Find where the given text appears and provide that cell's center as [X, Y] coordinate. 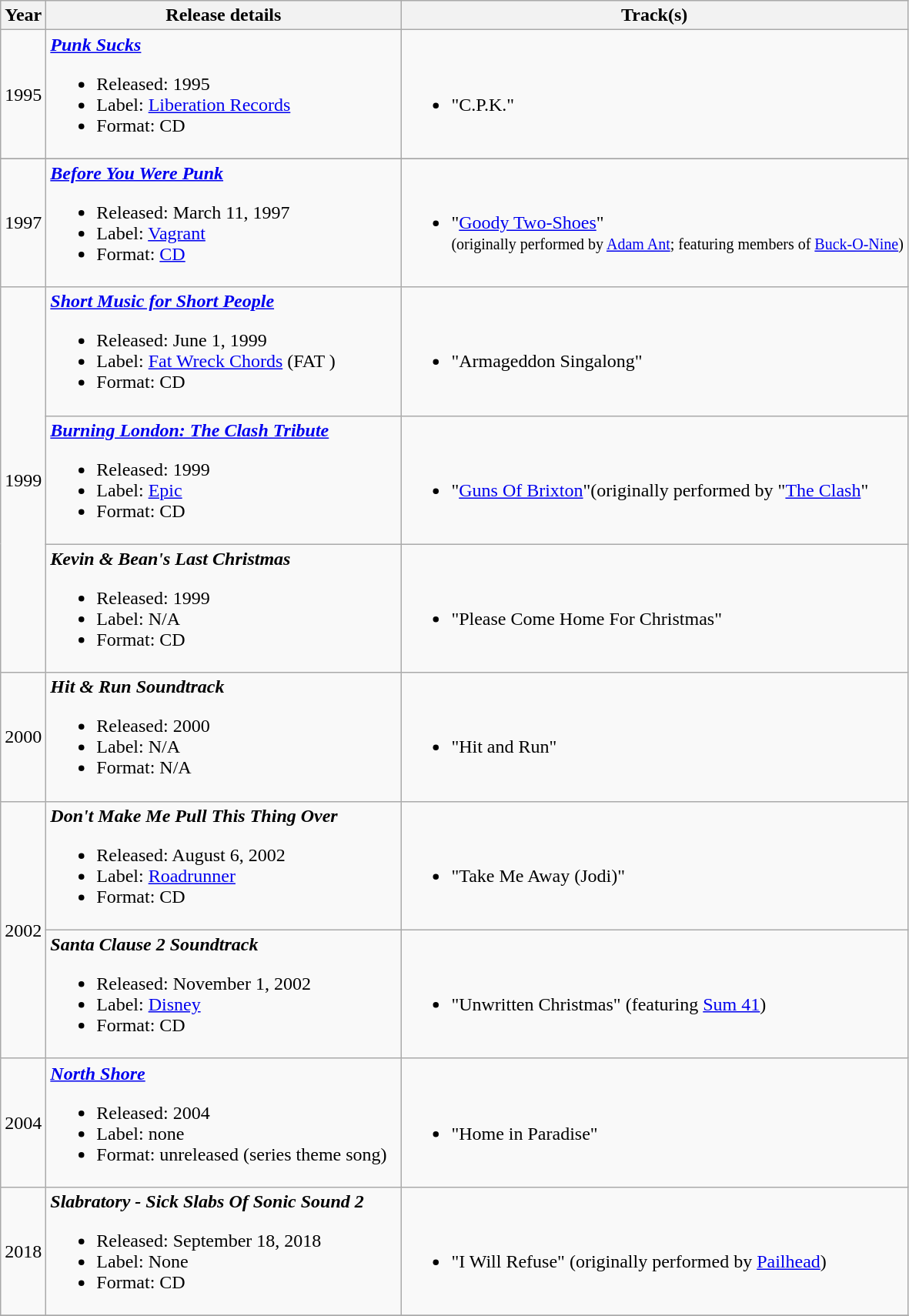
1997 [23, 223]
Hit & Run SoundtrackReleased: 2000Label: N/AFormat: N/A [223, 737]
"Home in Paradise" [654, 1122]
2002 [23, 930]
Punk SucksReleased: 1995Label: Liberation RecordsFormat: CD [223, 94]
1999 [23, 480]
"Hit and Run" [654, 737]
1995 [23, 94]
Short Music for Short PeopleReleased: June 1, 1999Label: Fat Wreck Chords (FAT )Format: CD [223, 351]
"C.P.K." [654, 94]
Kevin & Bean's Last ChristmasReleased: 1999Label: N/AFormat: CD [223, 608]
North ShoreReleased: 2004Label: noneFormat: unreleased (series theme song) [223, 1122]
Santa Clause 2 SoundtrackReleased: November 1, 2002Label: DisneyFormat: CD [223, 994]
"Unwritten Christmas" (featuring Sum 41) [654, 994]
Don't Make Me Pull This Thing OverReleased: August 6, 2002Label: RoadrunnerFormat: CD [223, 865]
Slabratory - Sick Slabs Of Sonic Sound 2Released: September 18, 2018Label: NoneFormat: CD [223, 1251]
Before You Were PunkReleased: March 11, 1997Label: VagrantFormat: CD [223, 223]
2004 [23, 1122]
"Guns Of Brixton"(originally performed by "The Clash" [654, 480]
"Goody Two-Shoes"(originally performed by Adam Ant; featuring members of Buck-O-Nine) [654, 223]
Track(s) [654, 15]
"Please Come Home For Christmas" [654, 608]
"Take Me Away (Jodi)" [654, 865]
Release details [223, 15]
2000 [23, 737]
Year [23, 15]
Burning London: The Clash TributeReleased: 1999Label: EpicFormat: CD [223, 480]
"Armageddon Singalong" [654, 351]
"I Will Refuse" (originally performed by Pailhead) [654, 1251]
2018 [23, 1251]
